Output the [x, y] coordinate of the center of the cell containing the given text.  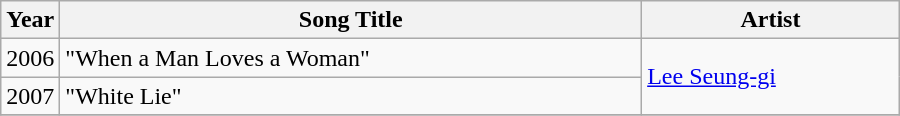
2006 [30, 58]
2007 [30, 96]
Song Title [351, 20]
Lee Seung-gi [771, 77]
Year [30, 20]
"When a Man Loves a Woman" [351, 58]
"White Lie" [351, 96]
Artist [771, 20]
